Return the (X, Y) coordinate for the center point of the cell that contains the specified text.  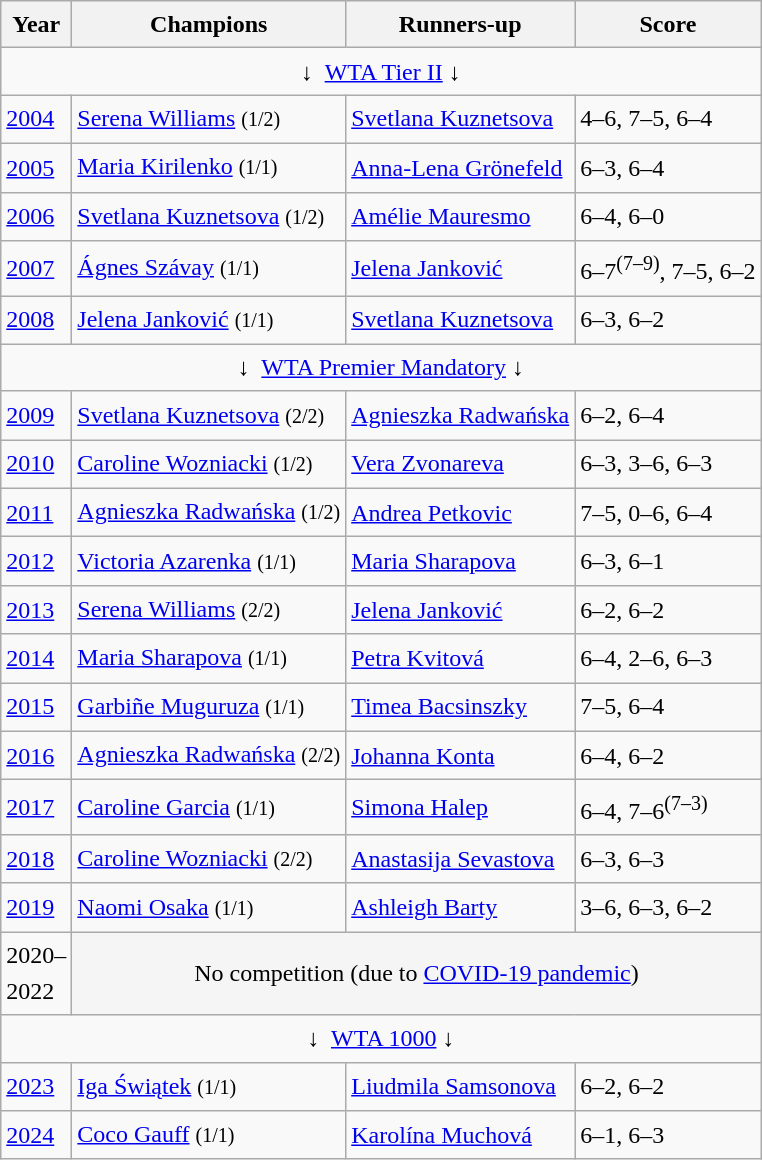
Ashleigh Barty (460, 908)
Champions (209, 24)
Caroline Garcia (1/1) (209, 808)
Johanna Konta (460, 756)
Coco Gauff (1/1) (209, 1136)
2014 (36, 658)
Iga Świątek (1/1) (209, 1086)
Anastasija Sevastova (460, 860)
Score (668, 24)
Serena Williams (2/2) (209, 610)
Agnieszka Radwańska (460, 416)
2005 (36, 168)
Jelena Janković (1/1) (209, 320)
6–3, 3–6, 6–3 (668, 464)
7–5, 0–6, 6–4 (668, 512)
6–4, 6–2 (668, 756)
No competition (due to COVID-19 pandemic) (416, 974)
4–6, 7–5, 6–4 (668, 120)
2004 (36, 120)
Ágnes Szávay (1/1) (209, 268)
Timea Bacsinszky (460, 708)
2016 (36, 756)
2006 (36, 216)
6–3, 6–1 (668, 562)
Maria Sharapova (460, 562)
↓ WTA 1000 ↓ (381, 1038)
2009 (36, 416)
2007 (36, 268)
2010 (36, 464)
Caroline Wozniacki (2/2) (209, 860)
Garbiñe Muguruza (1/1) (209, 708)
Amélie Mauresmo (460, 216)
6–3, 6–3 (668, 860)
Agnieszka Radwańska (1/2) (209, 512)
2011 (36, 512)
6–4, 2–6, 6–3 (668, 658)
6–4, 6–0 (668, 216)
Maria Sharapova (1/1) (209, 658)
2019 (36, 908)
Caroline Wozniacki (1/2) (209, 464)
6–2, 6–4 (668, 416)
↓ WTA Premier Mandatory ↓ (381, 368)
Serena Williams (1/2) (209, 120)
2013 (36, 610)
2017 (36, 808)
↓ WTA Tier II ↓ (381, 72)
2015 (36, 708)
2020–2022 (36, 974)
Svetlana Kuznetsova (1/2) (209, 216)
7–5, 6–4 (668, 708)
6–1, 6–3 (668, 1136)
Vera Zvonareva (460, 464)
Simona Halep (460, 808)
6–3, 6–2 (668, 320)
3–6, 6–3, 6–2 (668, 908)
Petra Kvitová (460, 658)
Maria Kirilenko (1/1) (209, 168)
2008 (36, 320)
Agnieszka Radwańska (2/2) (209, 756)
2012 (36, 562)
2024 (36, 1136)
6–4, 7–6(7–3) (668, 808)
Liudmila Samsonova (460, 1086)
Runners-up (460, 24)
Victoria Azarenka (1/1) (209, 562)
Andrea Petkovic (460, 512)
6–7(7–9), 7–5, 6–2 (668, 268)
2018 (36, 860)
Naomi Osaka (1/1) (209, 908)
2023 (36, 1086)
Karolína Muchová (460, 1136)
Year (36, 24)
6–3, 6–4 (668, 168)
Svetlana Kuznetsova (2/2) (209, 416)
Anna-Lena Grönefeld (460, 168)
